Extract the [x, y] coordinate from the center of the cell holding the provided text.  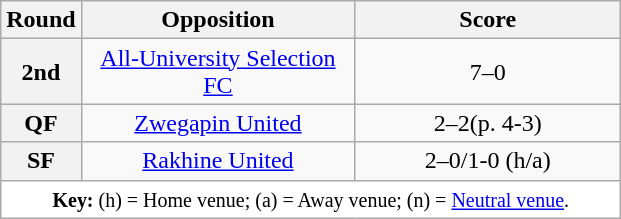
Rakhine United [218, 161]
All-University Selection FC [218, 72]
Key: (h) = Home venue; (a) = Away venue; (n) = Neutral venue. [311, 199]
7–0 [488, 72]
2–2(p. 4-3) [488, 123]
2–0/1-0 (h/a) [488, 161]
Round [41, 20]
QF [41, 123]
2nd [41, 72]
Score [488, 20]
Opposition [218, 20]
SF [41, 161]
Zwegapin United [218, 123]
